Detect which cell encompasses the target text, then output its (X, Y) center coordinate. 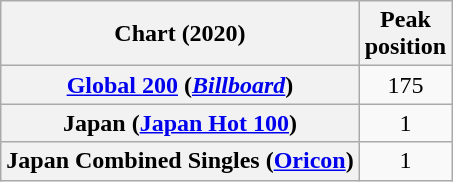
Japan (Japan Hot 100) (180, 123)
Chart (2020) (180, 34)
Japan Combined Singles (Oricon) (180, 161)
Global 200 (Billboard) (180, 85)
Peakposition (405, 34)
175 (405, 85)
